Locate the cell with the specified text and output its [X, Y] center coordinate. 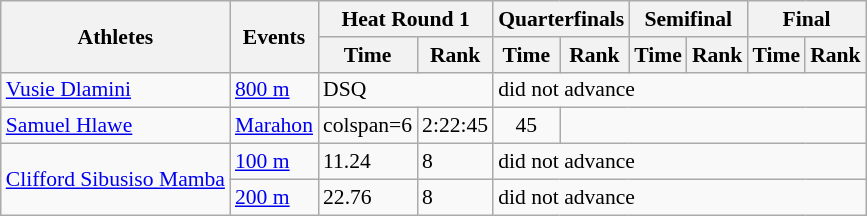
Clifford Sibusiso Mamba [116, 180]
45 [526, 126]
22.76 [368, 197]
colspan=6 [368, 126]
Heat Round 1 [406, 19]
Athletes [116, 36]
800 m [274, 90]
Samuel Hlawe [116, 126]
Events [274, 36]
2:22:45 [455, 126]
DSQ [406, 90]
Quarterfinals [561, 19]
11.24 [368, 162]
200 m [274, 197]
Semifinal [688, 19]
Final [806, 19]
100 m [274, 162]
Marahon [274, 126]
Vusie Dlamini [116, 90]
